Scan for the cell matching the given text and deliver its (x, y) coordinate at center. 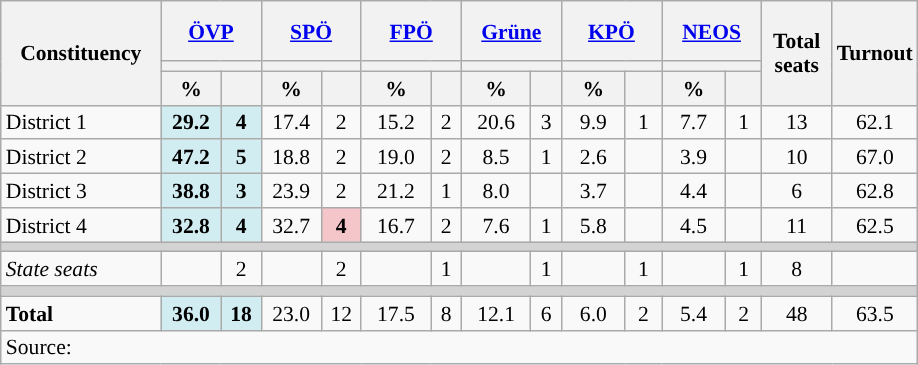
12 (341, 313)
District 4 (81, 225)
47.2 (191, 157)
32.8 (191, 225)
3.9 (694, 157)
62.1 (875, 122)
23.9 (291, 191)
13 (797, 122)
NEOS (712, 31)
32.7 (291, 225)
6.0 (593, 313)
3.7 (593, 191)
8.0 (496, 191)
23.0 (291, 313)
62.5 (875, 225)
District 2 (81, 157)
20.6 (496, 122)
7.7 (694, 122)
District 3 (81, 191)
5 (241, 157)
67.0 (875, 157)
63.5 (875, 313)
10 (797, 157)
Constituency (81, 53)
FPÖ (411, 31)
KPÖ (611, 31)
17.4 (291, 122)
19.0 (396, 157)
SPÖ (311, 31)
Source: (460, 347)
16.7 (396, 225)
9.9 (593, 122)
8.5 (496, 157)
12.1 (496, 313)
17.5 (396, 313)
36.0 (191, 313)
29.2 (191, 122)
District 1 (81, 122)
11 (797, 225)
5.4 (694, 313)
Total (81, 313)
38.8 (191, 191)
4.5 (694, 225)
18.8 (291, 157)
4.4 (694, 191)
62.8 (875, 191)
State seats (81, 269)
5.8 (593, 225)
Totalseats (797, 53)
7.6 (496, 225)
ÖVP (211, 31)
Grüne (511, 31)
18 (241, 313)
2.6 (593, 157)
48 (797, 313)
21.2 (396, 191)
Turnout (875, 53)
15.2 (396, 122)
